Determine the [X, Y] coordinate at the center of the cell enclosing the given text.  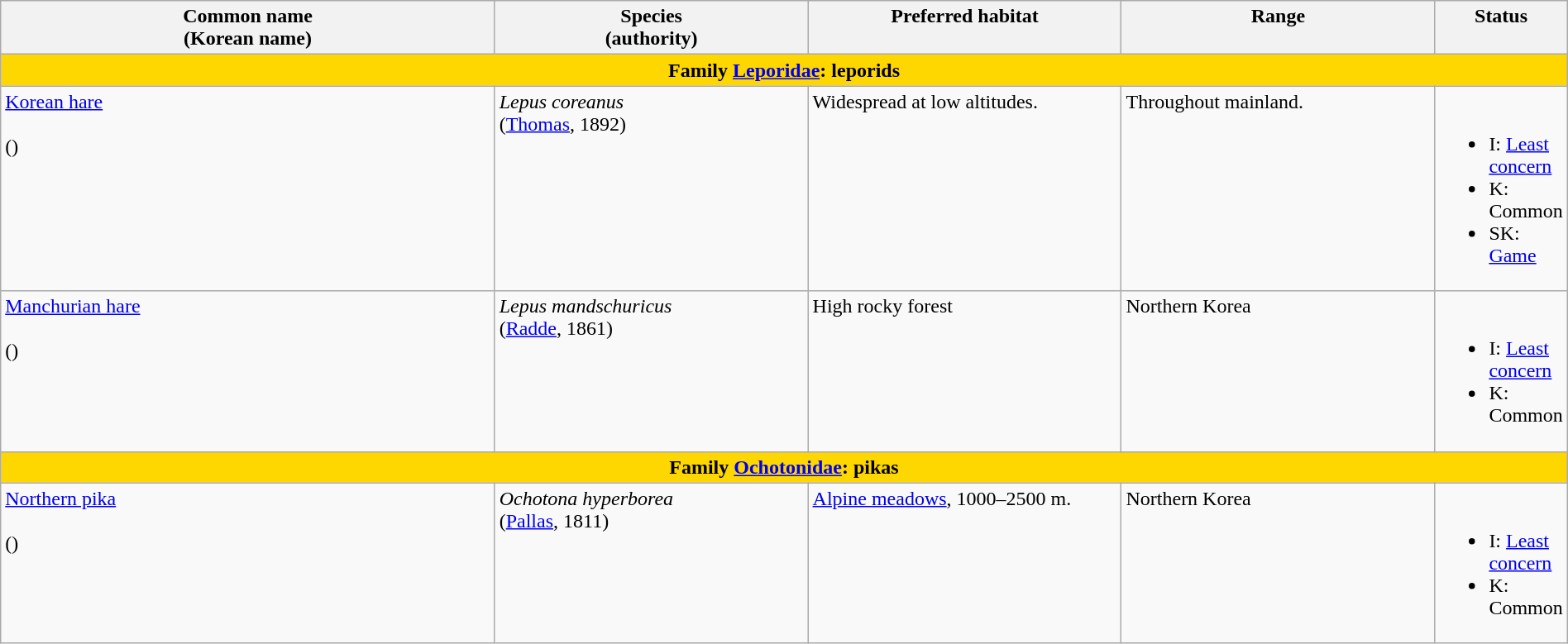
Preferred habitat [964, 28]
Manchurian hare() [248, 371]
I: Least concernK: CommonSK: Game [1501, 188]
Alpine meadows, 1000–2500 m. [964, 563]
Northern pika () [248, 563]
Species(authority) [652, 28]
Range [1279, 28]
High rocky forest [964, 371]
Family Leporidae: leporids [784, 70]
Widespread at low altitudes. [964, 188]
Common name(Korean name) [248, 28]
Throughout mainland. [1279, 188]
Family Ochotonidae: pikas [784, 467]
Status [1501, 28]
Korean hare() [248, 188]
Lepus coreanus(Thomas, 1892) [652, 188]
Lepus mandschuricus(Radde, 1861) [652, 371]
Ochotona hyperborea(Pallas, 1811) [652, 563]
